Detect which cell encompasses the target text, then output its [x, y] center coordinate. 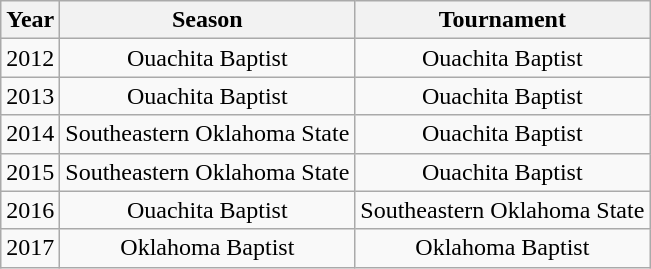
Tournament [502, 20]
2017 [30, 248]
2012 [30, 58]
2015 [30, 172]
Season [208, 20]
2014 [30, 134]
2013 [30, 96]
2016 [30, 210]
Year [30, 20]
